Output the [x, y] coordinate of the center of the cell containing the given text.  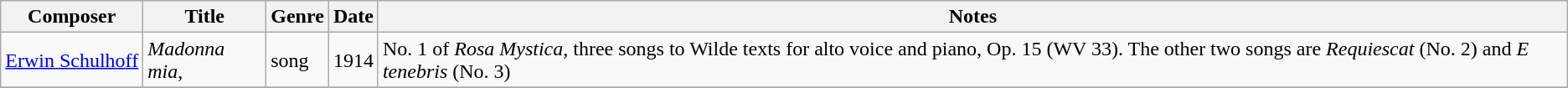
Genre [298, 17]
song [298, 60]
Date [353, 17]
Madonna mia, [204, 60]
1914 [353, 60]
Erwin Schulhoff [72, 60]
Notes [972, 17]
Composer [72, 17]
Title [204, 17]
